Determine the [x, y] coordinate at the center of the cell enclosing the given text.  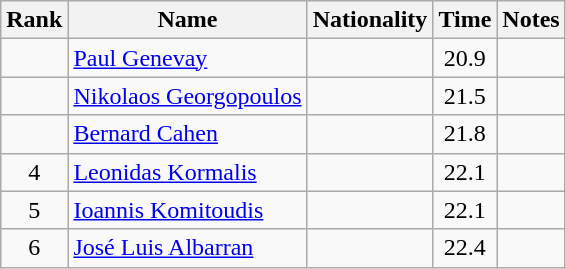
José Luis Albarran [188, 248]
Notes [531, 20]
5 [34, 210]
Time [465, 20]
Leonidas Kormalis [188, 172]
20.9 [465, 58]
Nikolaos Georgopoulos [188, 96]
6 [34, 248]
Bernard Cahen [188, 134]
Ioannis Komitoudis [188, 210]
21.8 [465, 134]
Name [188, 20]
Nationality [370, 20]
21.5 [465, 96]
22.4 [465, 248]
4 [34, 172]
Rank [34, 20]
Paul Genevay [188, 58]
